Locate the cell with the specified text and output its [X, Y] center coordinate. 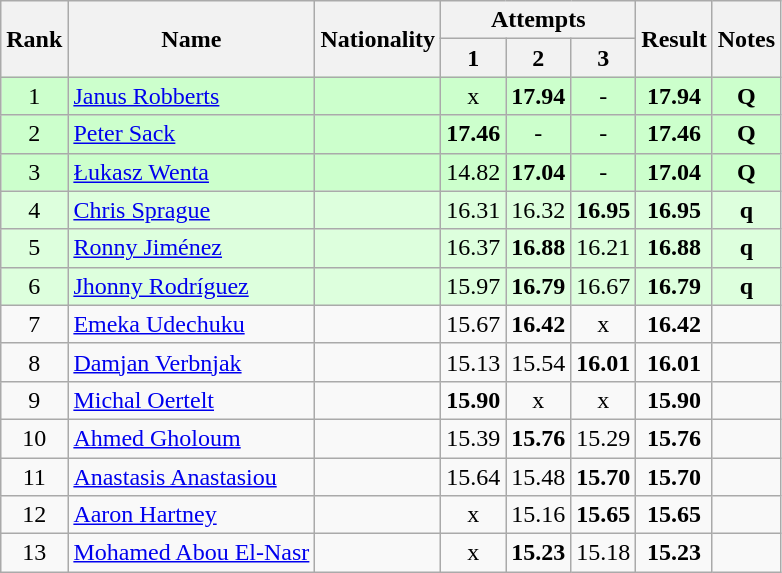
8 [34, 362]
Damjan Verbnjak [192, 362]
Aaron Hartney [192, 515]
16.37 [474, 248]
15.13 [474, 362]
16.21 [604, 248]
15.16 [538, 515]
15.64 [474, 477]
Attempts [538, 20]
12 [34, 515]
15.29 [604, 438]
13 [34, 553]
Janus Robberts [192, 96]
15.18 [604, 553]
Łukasz Wenta [192, 172]
6 [34, 286]
Michal Oertelt [192, 400]
11 [34, 477]
15.54 [538, 362]
16.32 [538, 210]
Ahmed Gholoum [192, 438]
Chris Sprague [192, 210]
4 [34, 210]
Anastasis Anastasiou [192, 477]
15.97 [474, 286]
15.39 [474, 438]
7 [34, 324]
15.67 [474, 324]
Rank [34, 39]
Peter Sack [192, 134]
Ronny Jiménez [192, 248]
Notes [746, 39]
Name [192, 39]
Jhonny Rodríguez [192, 286]
Emeka Udechuku [192, 324]
10 [34, 438]
14.82 [474, 172]
16.67 [604, 286]
Mohamed Abou El-Nasr [192, 553]
Result [674, 39]
Nationality [378, 39]
16.31 [474, 210]
15.48 [538, 477]
5 [34, 248]
9 [34, 400]
